Capture the cell that displays the provided text and extract its [X, Y] central coordinate. 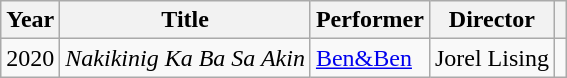
Year [30, 20]
2020 [30, 58]
Performer [370, 20]
Ben&Ben [370, 58]
Title [186, 20]
Nakikinig Ka Ba Sa Akin [186, 58]
Director [492, 20]
Jorel Lising [492, 58]
